Locate the cell with the specified text and output its (x, y) center coordinate. 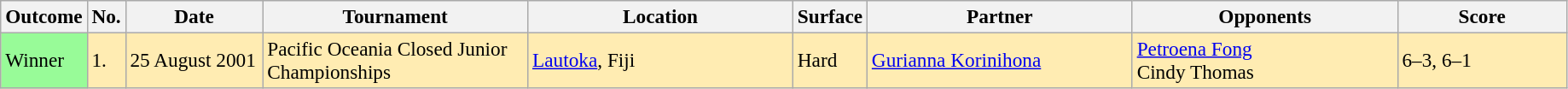
Opponents (1264, 16)
Pacific Oceania Closed Junior Championships (396, 60)
Petroena Fong Cindy Thomas (1264, 60)
Location (660, 16)
Surface (829, 16)
Date (195, 16)
Lautoka, Fiji (660, 60)
1. (106, 60)
No. (106, 16)
Partner (1000, 16)
Outcome (44, 16)
25 August 2001 (195, 60)
Winner (44, 60)
Gurianna Korinihona (1000, 60)
6–3, 6–1 (1482, 60)
Score (1482, 16)
Tournament (396, 16)
Hard (829, 60)
